Pinpoint the cell where the given text exists, returning its (X, Y) midpoint coordinate. 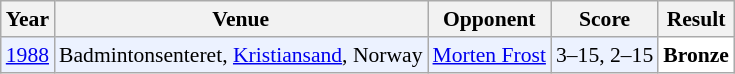
Morten Frost (490, 55)
Opponent (490, 19)
Result (696, 19)
3–15, 2–15 (604, 55)
1988 (28, 55)
Venue (240, 19)
Score (604, 19)
Badmintonsenteret, Kristiansand, Norway (240, 55)
Bronze (696, 55)
Year (28, 19)
